From the cell containing the given text, extract its center point as (x, y) coordinate. 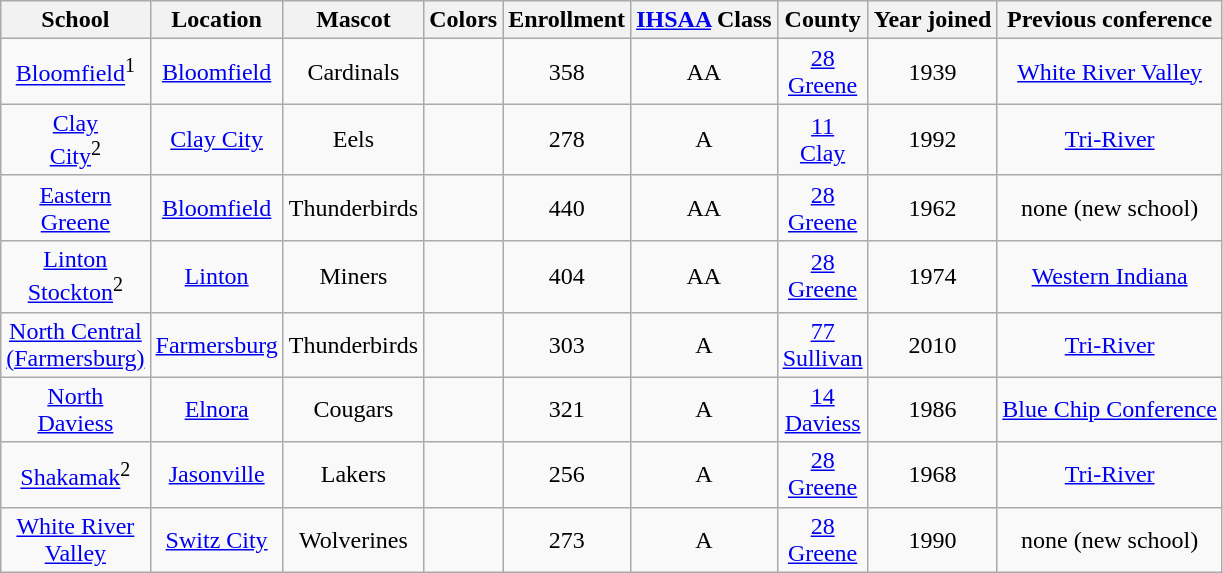
Elnora (216, 410)
278 (567, 140)
Farmersburg (216, 344)
Mascot (353, 20)
404 (567, 276)
Wolverines (353, 540)
School (76, 20)
Bloomfield1 (76, 72)
Miners (353, 276)
358 (567, 72)
Switz City (216, 540)
Eastern Greene (76, 208)
Year joined (932, 20)
Eels (353, 140)
1939 (932, 72)
2010 (932, 344)
Shakamak2 (76, 474)
440 (567, 208)
273 (567, 540)
Clay City (216, 140)
14 Daviess (822, 410)
1962 (932, 208)
77 Sullivan (822, 344)
303 (567, 344)
Lakers (353, 474)
1990 (932, 540)
Colors (464, 20)
Western Indiana (1110, 276)
1974 (932, 276)
1986 (932, 410)
North Daviess (76, 410)
Clay City2 (76, 140)
Cougars (353, 410)
County (822, 20)
321 (567, 410)
Cardinals (353, 72)
Previous conference (1110, 20)
Enrollment (567, 20)
256 (567, 474)
Blue Chip Conference (1110, 410)
Linton Stockton2 (76, 276)
Jasonville (216, 474)
North Central (Farmersburg) (76, 344)
1992 (932, 140)
Linton (216, 276)
11 Clay (822, 140)
IHSAA Class (704, 20)
Location (216, 20)
1968 (932, 474)
